Return [X, Y] of the center of cell containing provided text 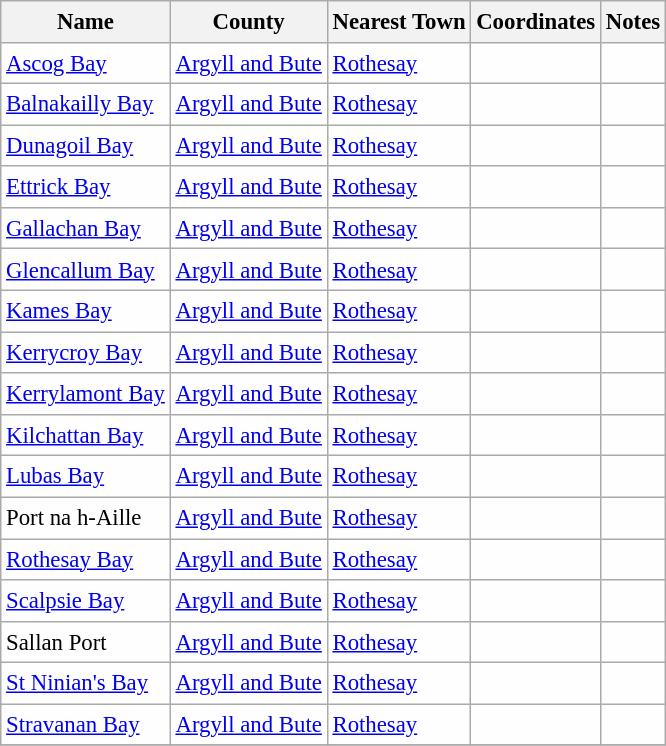
Kerrycroy Bay [86, 352]
Port na h-Aille [86, 518]
Kames Bay [86, 312]
Nearest Town [399, 22]
St Ninian's Bay [86, 684]
Rothesay Bay [86, 560]
Glencallum Bay [86, 270]
County [248, 22]
Scalpsie Bay [86, 600]
Kilchattan Bay [86, 436]
Sallan Port [86, 642]
Lubas Bay [86, 476]
Name [86, 22]
Stravanan Bay [86, 724]
Ascog Bay [86, 62]
Kerrylamont Bay [86, 394]
Notes [632, 22]
Gallachan Bay [86, 228]
Coordinates [536, 22]
Ettrick Bay [86, 186]
Balnakailly Bay [86, 104]
Dunagoil Bay [86, 146]
